Extract the [X, Y] coordinate from the center of the cell holding the provided text.  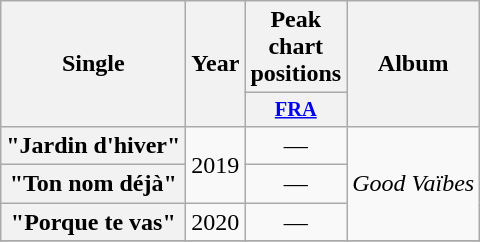
FRA [296, 110]
Good Vaïbes [414, 183]
2020 [216, 222]
Single [94, 64]
"Ton nom déjà" [94, 184]
"Porque te vas" [94, 222]
Album [414, 64]
Year [216, 64]
2019 [216, 164]
Peak chart positions [296, 47]
"Jardin d'hiver" [94, 145]
